Detect which cell encompasses the target text, then output its (x, y) center coordinate. 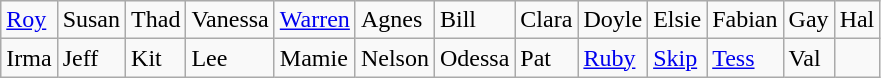
Kit (156, 58)
Skip (678, 58)
Mamie (314, 58)
Odessa (474, 58)
Val (808, 58)
Agnes (394, 20)
Doyle (613, 20)
Jeff (91, 58)
Gay (808, 20)
Vanessa (230, 20)
Roy (29, 20)
Irma (29, 58)
Fabian (745, 20)
Lee (230, 58)
Susan (91, 20)
Elsie (678, 20)
Hal (857, 20)
Nelson (394, 58)
Ruby (613, 58)
Tess (745, 58)
Pat (546, 58)
Thad (156, 20)
Clara (546, 20)
Bill (474, 20)
Warren (314, 20)
